Identify which cell holds the provided text, then report its (x, y) central coordinate. 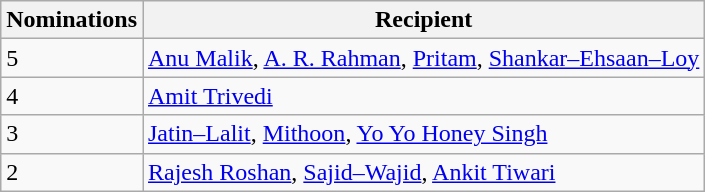
Jatin–Lalit, Mithoon, Yo Yo Honey Singh (423, 134)
Recipient (423, 20)
3 (72, 134)
5 (72, 58)
Nominations (72, 20)
2 (72, 172)
4 (72, 96)
Amit Trivedi (423, 96)
Anu Malik, A. R. Rahman, Pritam, Shankar–Ehsaan–Loy (423, 58)
Rajesh Roshan, Sajid–Wajid, Ankit Tiwari (423, 172)
